Locate the cell with the specified text and output its (x, y) center coordinate. 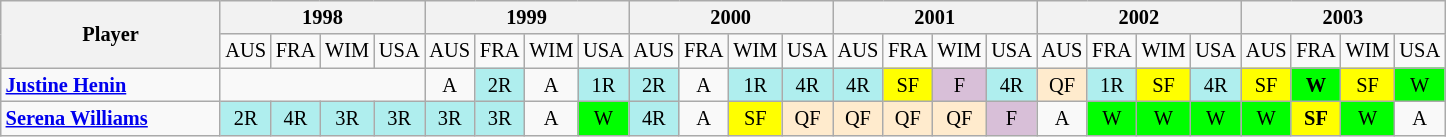
2000 (731, 17)
2003 (1343, 17)
1999 (526, 17)
2002 (1139, 17)
Player (111, 34)
Justine Henin (111, 85)
1998 (322, 17)
Serena Williams (111, 118)
2001 (935, 17)
